Capture the cell that displays the provided text and extract its [X, Y] central coordinate. 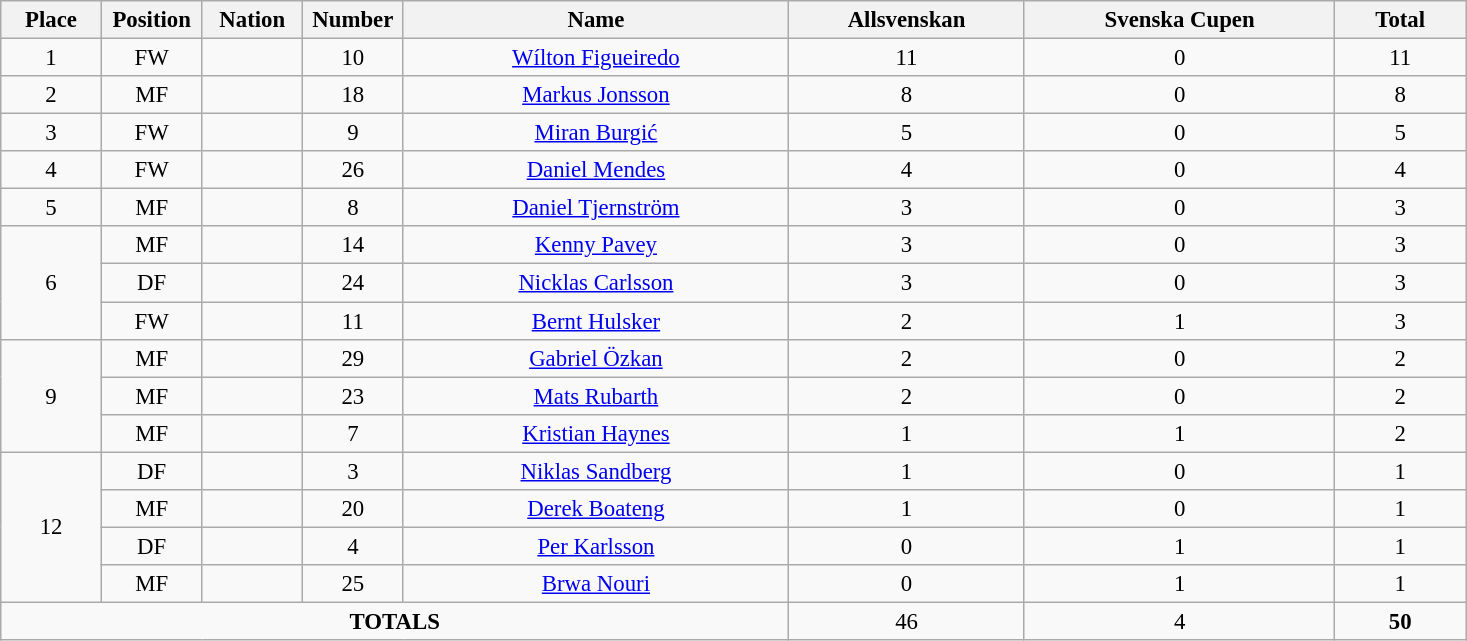
Nation [252, 20]
Niklas Sandberg [596, 471]
Gabriel Özkan [596, 358]
7 [354, 433]
18 [354, 95]
26 [354, 170]
23 [354, 396]
Daniel Tjernström [596, 208]
Svenska Cupen [1180, 20]
46 [907, 621]
Total [1400, 20]
24 [354, 283]
Nicklas Carlsson [596, 283]
25 [354, 584]
Number [354, 20]
Place [52, 20]
Per Karlsson [596, 546]
Allsvenskan [907, 20]
14 [354, 245]
Derek Boateng [596, 509]
Name [596, 20]
Miran Burgić [596, 133]
50 [1400, 621]
29 [354, 358]
20 [354, 509]
Markus Jonsson [596, 95]
Mats Rubarth [596, 396]
Brwa Nouri [596, 584]
12 [52, 527]
Kenny Pavey [596, 245]
6 [52, 282]
TOTALS [395, 621]
Kristian Haynes [596, 433]
Bernt Hulsker [596, 321]
Position [152, 20]
Daniel Mendes [596, 170]
Wílton Figueiredo [596, 58]
10 [354, 58]
